Determine the (X, Y) coordinate at the center of the cell enclosing the given text.  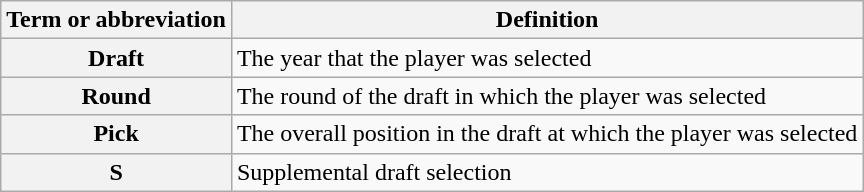
S (116, 172)
Pick (116, 134)
Definition (547, 20)
The year that the player was selected (547, 58)
The overall position in the draft at which the player was selected (547, 134)
Draft (116, 58)
Supplemental draft selection (547, 172)
Round (116, 96)
Term or abbreviation (116, 20)
The round of the draft in which the player was selected (547, 96)
